Pinpoint the cell where the given text exists, returning its [x, y] midpoint coordinate. 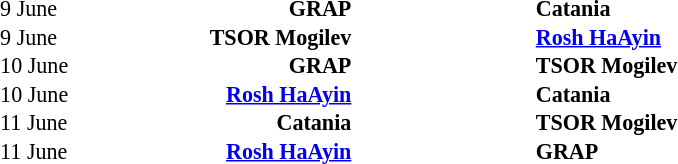
Catania [232, 123]
TSOR Mogilev [232, 38]
Rosh HaAyin [232, 94]
GRAP [232, 66]
